Extract the [X, Y] coordinate from the center of the cell holding the provided text.  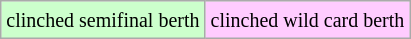
clinched semifinal berth [103, 20]
clinched wild card berth [308, 20]
